Extract the (x, y) coordinate from the center of the cell holding the provided text.  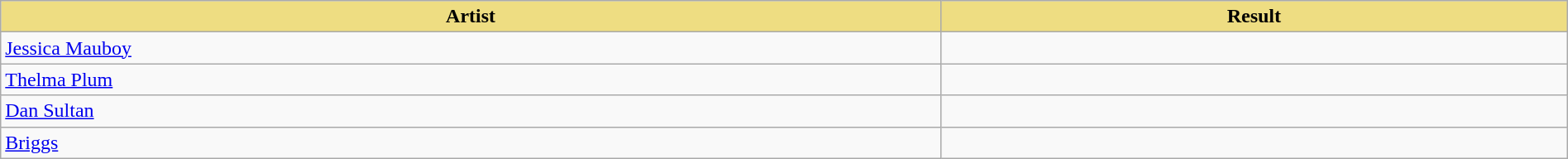
Dan Sultan (471, 111)
Jessica Mauboy (471, 48)
Briggs (471, 142)
Result (1254, 17)
Artist (471, 17)
Thelma Plum (471, 79)
